Determine the [X, Y] coordinate at the center of the cell enclosing the given text.  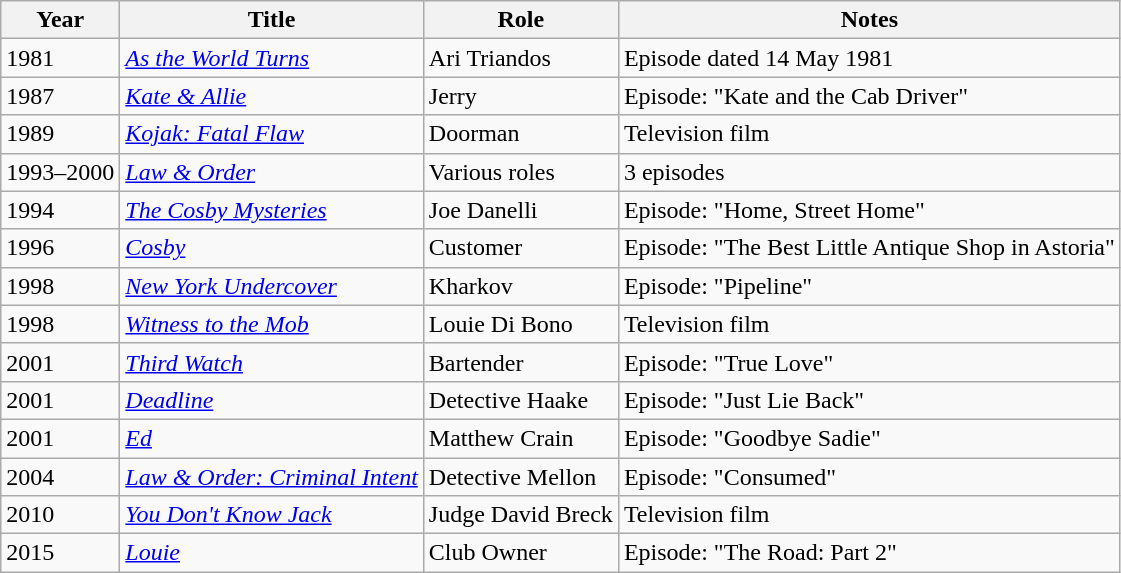
Episode: "Just Lie Back" [869, 400]
Customer [520, 248]
Notes [869, 20]
Detective Mellon [520, 477]
2004 [60, 477]
Jerry [520, 96]
You Don't Know Jack [272, 515]
Kojak: Fatal Flaw [272, 134]
Louie Di Bono [520, 324]
1981 [60, 58]
Various roles [520, 172]
Judge David Breck [520, 515]
Law & Order: Criminal Intent [272, 477]
2010 [60, 515]
Bartender [520, 362]
2015 [60, 553]
1987 [60, 96]
Title [272, 20]
New York Undercover [272, 286]
Joe Danelli [520, 210]
Louie [272, 553]
Episode: "True Love" [869, 362]
Role [520, 20]
Kharkov [520, 286]
Club Owner [520, 553]
Detective Haake [520, 400]
Episode: "Goodbye Sadie" [869, 438]
Episode: "Consumed" [869, 477]
Witness to the Mob [272, 324]
1993–2000 [60, 172]
Deadline [272, 400]
Matthew Crain [520, 438]
Cosby [272, 248]
Episode: "Pipeline" [869, 286]
Episode: "The Road: Part 2" [869, 553]
Year [60, 20]
Episode: "Home, Street Home" [869, 210]
Episode: "The Best Little Antique Shop in Astoria" [869, 248]
Ari Triandos [520, 58]
Episode dated 14 May 1981 [869, 58]
1994 [60, 210]
3 episodes [869, 172]
Third Watch [272, 362]
As the World Turns [272, 58]
Kate & Allie [272, 96]
1989 [60, 134]
The Cosby Mysteries [272, 210]
Doorman [520, 134]
Episode: "Kate and the Cab Driver" [869, 96]
1996 [60, 248]
Law & Order [272, 172]
Ed [272, 438]
